Pinpoint the cell where the given text exists, returning its [x, y] midpoint coordinate. 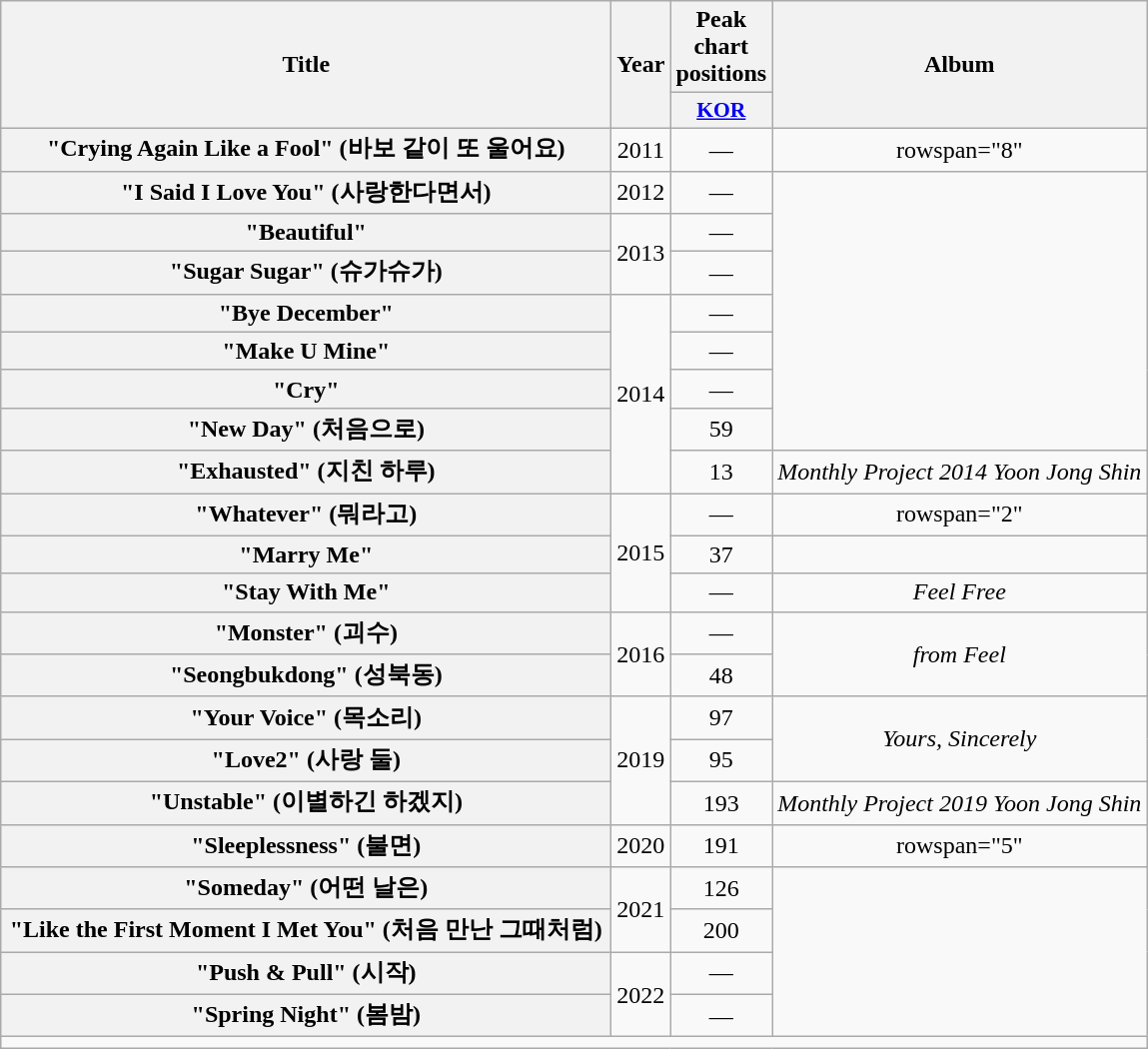
rowspan="5" [959, 845]
"Monster" (괴수) [306, 633]
"Stay With Me" [306, 592]
"Whatever" (뭐라고) [306, 516]
193 [721, 803]
Feel Free [959, 592]
"Crying Again Like a Fool" (바보 같이 또 울어요) [306, 150]
2012 [641, 192]
"I Said I Love You" (사랑한다면서) [306, 192]
2022 [641, 995]
"Unstable" (이별하긴 하겠지) [306, 803]
2019 [641, 760]
2014 [641, 394]
2013 [641, 254]
rowspan="2" [959, 516]
"Cry" [306, 389]
2015 [641, 553]
2020 [641, 845]
"Spring Night" (봄밤) [306, 1015]
Peak chart positions [721, 47]
"Like the First Moment I Met You" (처음 만난 그때처럼) [306, 931]
Year [641, 65]
"Exhausted" (지친 하루) [306, 472]
"Beautiful" [306, 233]
191 [721, 845]
126 [721, 889]
rowspan="8" [959, 150]
95 [721, 761]
"Your Voice" (목소리) [306, 717]
from Feel [959, 653]
48 [721, 675]
13 [721, 472]
37 [721, 554]
"Sugar Sugar" (슈가슈가) [306, 274]
Monthly Project 2019 Yoon Jong Shin [959, 803]
"New Day" (처음으로) [306, 430]
Album [959, 65]
"Marry Me" [306, 554]
Title [306, 65]
"Push & Pull" (시작) [306, 973]
"Seongbukdong" (성북동) [306, 675]
Yours, Sincerely [959, 739]
2016 [641, 653]
Monthly Project 2014 Yoon Jong Shin [959, 472]
"Love2" (사랑 둘) [306, 761]
"Sleeplessness" (불면) [306, 845]
"Someday" (어떤 날은) [306, 889]
97 [721, 717]
200 [721, 931]
2011 [641, 150]
KOR [721, 111]
59 [721, 430]
2021 [641, 909]
"Bye December" [306, 313]
"Make U Mine" [306, 351]
